Detect which cell encompasses the target text, then output its [x, y] center coordinate. 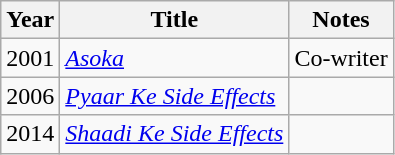
2006 [30, 96]
Pyaar Ke Side Effects [174, 96]
2014 [30, 134]
Asoka [174, 58]
Year [30, 20]
Notes [341, 20]
Co-writer [341, 58]
Title [174, 20]
2001 [30, 58]
Shaadi Ke Side Effects [174, 134]
